From the cell containing the given text, extract its center point as (X, Y) coordinate. 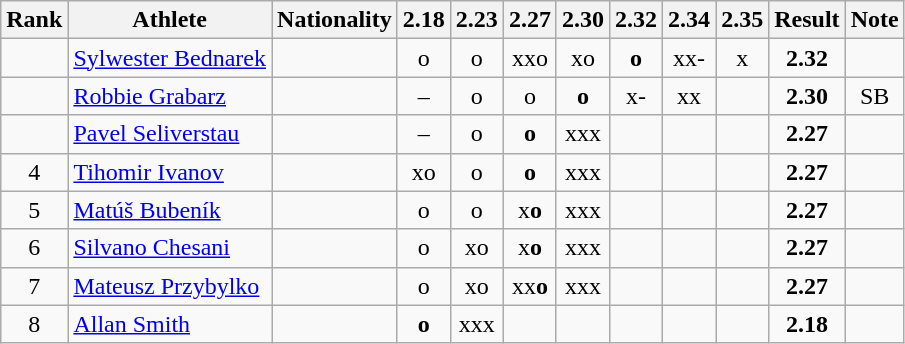
Mateusz Przybylko (170, 286)
2.23 (476, 20)
Tihomir Ivanov (170, 172)
4 (34, 172)
Sylwester Bednarek (170, 58)
2.35 (742, 20)
Silvano Chesani (170, 248)
xx (690, 96)
Nationality (335, 20)
Note (874, 20)
Rank (34, 20)
Result (807, 20)
Matúš Bubeník (170, 210)
Athlete (170, 20)
2.34 (690, 20)
6 (34, 248)
5 (34, 210)
x- (636, 96)
Robbie Grabarz (170, 96)
Allan Smith (170, 324)
SB (874, 96)
7 (34, 286)
8 (34, 324)
Pavel Seliverstau (170, 134)
x (742, 58)
xx- (690, 58)
